Locate the cell with the specified text and output its [X, Y] center coordinate. 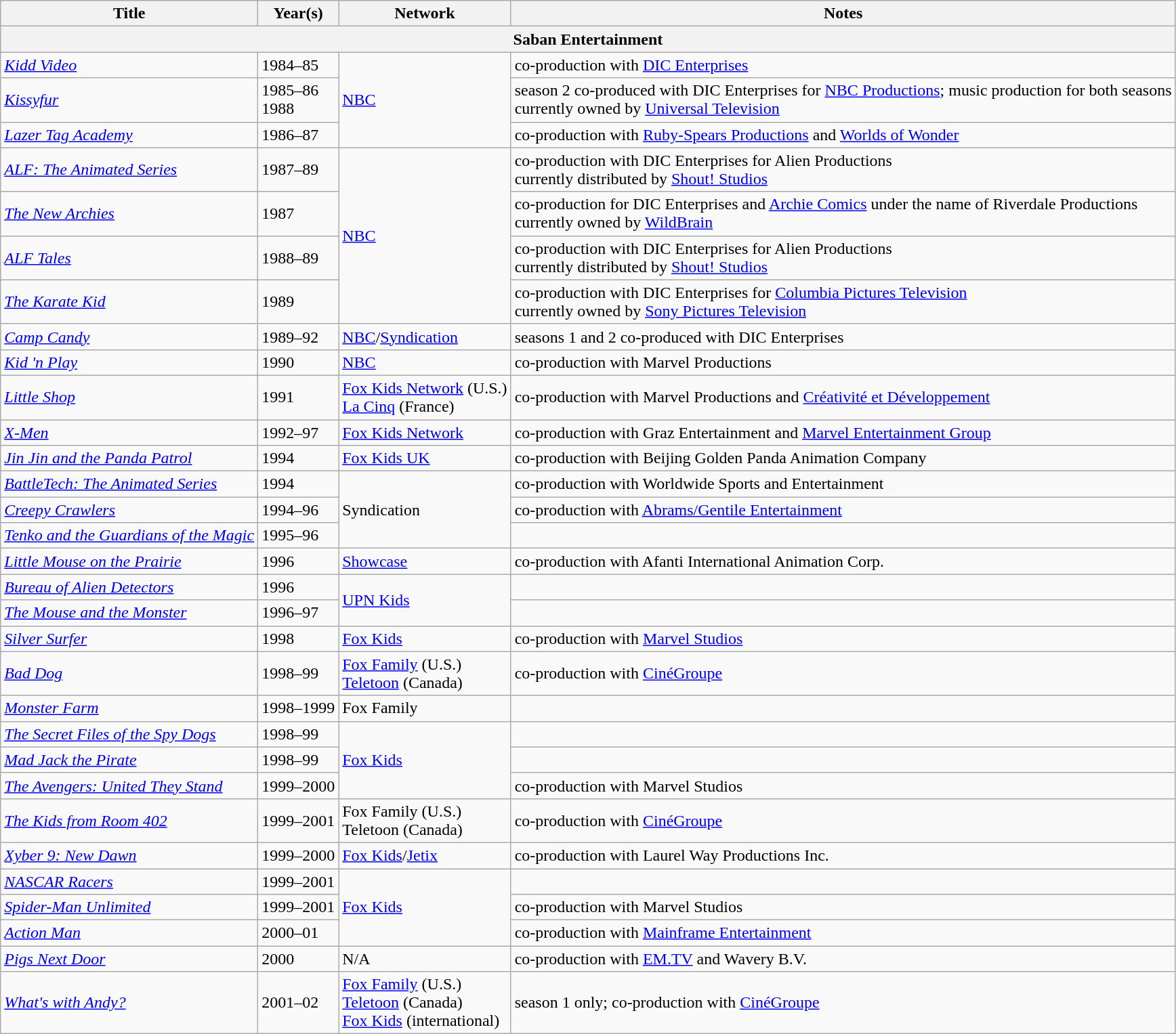
Notes [843, 14]
co-production with Abrams/Gentile Entertainment [843, 510]
Showcase [425, 561]
Bad Dog [129, 673]
co-production with Beijing Golden Panda Animation Company [843, 458]
ALF: The Animated Series [129, 169]
1987–89 [298, 169]
X-Men [129, 433]
1986–87 [298, 135]
Fox Family (U.S.)Teletoon (Canada)Fox Kids (international) [425, 1003]
The Kids from Room 402 [129, 821]
Fox Kids/Jetix [425, 855]
Fox Family [425, 708]
co-production with Marvel Productions and Créativité et Développement [843, 397]
Tenko and the Guardians of the Magic [129, 536]
Syndication [425, 510]
co-production with Worldwide Sports and Entertainment [843, 484]
Kissyfur [129, 100]
2000 [298, 959]
ALF Tales [129, 257]
1984–85 [298, 65]
The New Archies [129, 214]
Xyber 9: New Dawn [129, 855]
co-production with Mainframe Entertainment [843, 933]
Kid 'n Play [129, 362]
Silver Surfer [129, 639]
BattleTech: The Animated Series [129, 484]
1987 [298, 214]
Creepy Crawlers [129, 510]
co-production with Afanti International Animation Corp. [843, 561]
2001–02 [298, 1003]
NASCAR Racers [129, 881]
Bureau of Alien Detectors [129, 587]
co-production with Graz Entertainment and Marvel Entertainment Group [843, 433]
Saban Entertainment [588, 39]
Jin Jin and the Panda Patrol [129, 458]
co-production with DIC Enterprises [843, 65]
1998–1999 [298, 708]
1995–96 [298, 536]
Action Man [129, 933]
Mad Jack the Pirate [129, 760]
1989–92 [298, 337]
Pigs Next Door [129, 959]
1991 [298, 397]
1992–97 [298, 433]
co-production with DIC Enterprises for Columbia Pictures Televisioncurrently owned by Sony Pictures Television [843, 302]
season 1 only; co-production with CinéGroupe [843, 1003]
Year(s) [298, 14]
The Secret Files of the Spy Dogs [129, 734]
Fox Kids Network (U.S.)La Cinq (France) [425, 397]
The Avengers: United They Stand [129, 785]
NBC/Syndication [425, 337]
Kidd Video [129, 65]
Lazer Tag Academy [129, 135]
Monster Farm [129, 708]
1990 [298, 362]
1988–89 [298, 257]
Little Shop [129, 397]
co-production with EM.TV and Wavery B.V. [843, 959]
Fox Kids UK [425, 458]
Camp Candy [129, 337]
Network [425, 14]
The Mouse and the Monster [129, 613]
Little Mouse on the Prairie [129, 561]
Fox Kids Network [425, 433]
Title [129, 14]
1998 [298, 639]
season 2 co-produced with DIC Enterprises for NBC Productions; music production for both seasonscurrently owned by Universal Television [843, 100]
co-production with Marvel Productions [843, 362]
co-production for DIC Enterprises and Archie Comics under the name of Riverdale Productionscurrently owned by WildBrain [843, 214]
1994–96 [298, 510]
co-production with Ruby-Spears Productions and Worlds of Wonder [843, 135]
UPN Kids [425, 600]
2000–01 [298, 933]
seasons 1 and 2 co-produced with DIC Enterprises [843, 337]
1996–97 [298, 613]
N/A [425, 959]
1989 [298, 302]
What's with Andy? [129, 1003]
The Karate Kid [129, 302]
Spider-Man Unlimited [129, 907]
1985–861988 [298, 100]
co-production with Laurel Way Productions Inc. [843, 855]
